Return (x, y) of the center of cell containing provided text 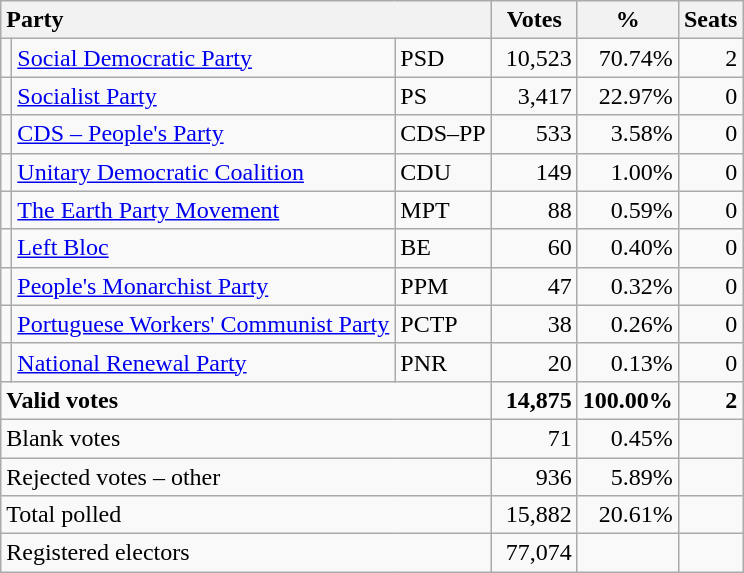
Unitary Democratic Coalition (204, 172)
CDS – People's Party (204, 134)
10,523 (534, 58)
MPT (443, 210)
CDU (443, 172)
20 (534, 362)
Rejected votes – other (246, 477)
149 (534, 172)
% (628, 20)
PPM (443, 286)
47 (534, 286)
88 (534, 210)
People's Monarchist Party (204, 286)
14,875 (534, 400)
PCTP (443, 324)
936 (534, 477)
533 (534, 134)
Valid votes (246, 400)
3,417 (534, 96)
20.61% (628, 515)
Seats (710, 20)
1.00% (628, 172)
PNR (443, 362)
0.59% (628, 210)
77,074 (534, 553)
3.58% (628, 134)
0.26% (628, 324)
0.32% (628, 286)
38 (534, 324)
0.40% (628, 248)
Blank votes (246, 438)
100.00% (628, 400)
Socialist Party (204, 96)
National Renewal Party (204, 362)
Party (246, 20)
22.97% (628, 96)
PSD (443, 58)
0.13% (628, 362)
Social Democratic Party (204, 58)
The Earth Party Movement (204, 210)
Votes (534, 20)
BE (443, 248)
Left Bloc (204, 248)
60 (534, 248)
Portuguese Workers' Communist Party (204, 324)
CDS–PP (443, 134)
0.45% (628, 438)
15,882 (534, 515)
71 (534, 438)
70.74% (628, 58)
5.89% (628, 477)
Registered electors (246, 553)
PS (443, 96)
Total polled (246, 515)
